Capture the cell that displays the provided text and extract its [X, Y] central coordinate. 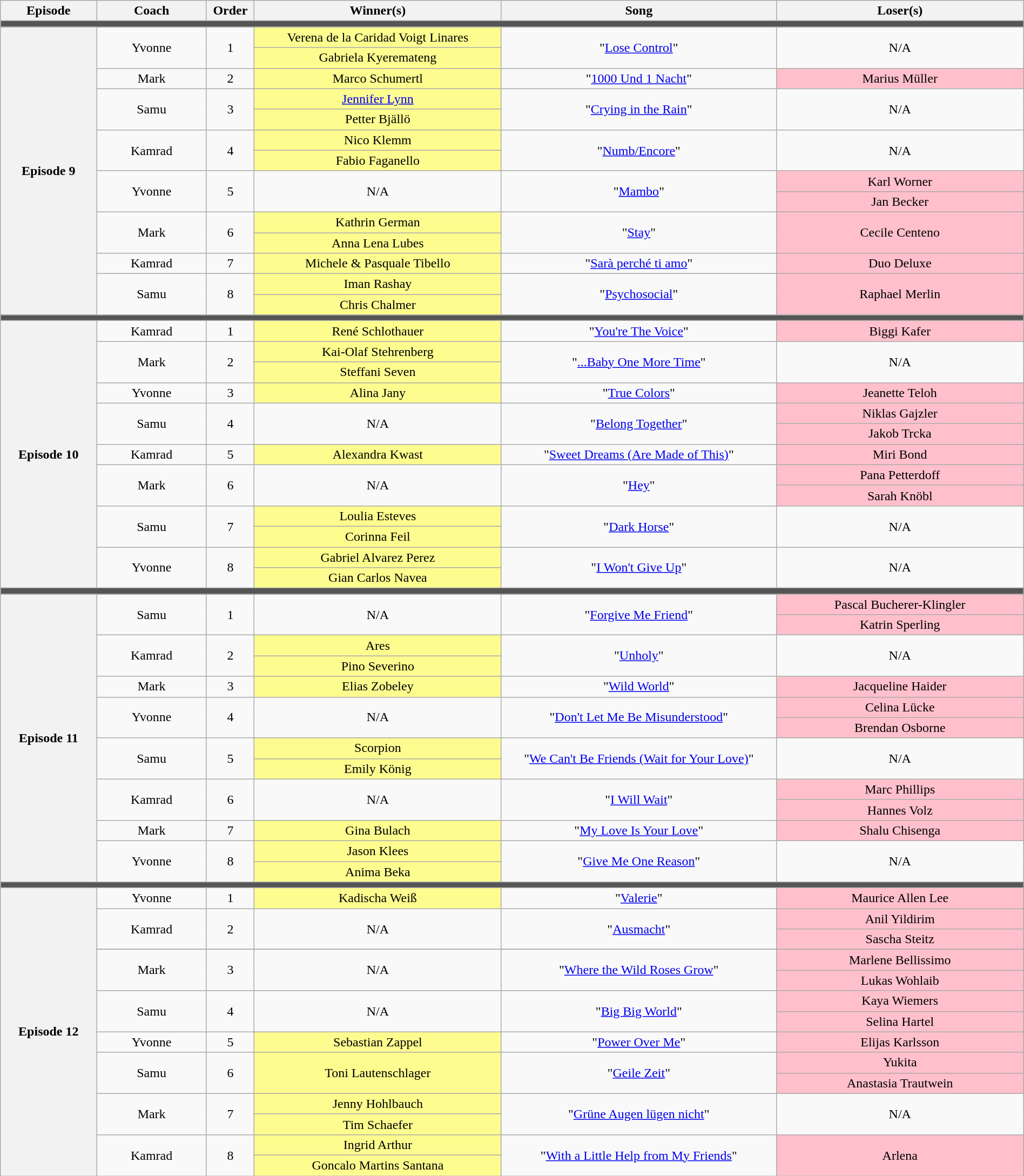
Kathrin German [378, 222]
"I Will Wait" [638, 799]
Kaya Wiemers [900, 1001]
Episode 12 [49, 1032]
Kadischa Weiß [378, 898]
Jennifer Lynn [378, 99]
"Valerie" [638, 898]
"Geile Zeit" [638, 1073]
Song [638, 11]
Alina Jany [378, 393]
"Dark Horse" [638, 526]
Pana Petterdoff [900, 475]
Tim Schaefer [378, 1124]
"True Colors" [638, 393]
"Where the Wild Roses Grow" [638, 970]
Episode 10 [49, 455]
Ingrid Arthur [378, 1145]
"Lose Control" [638, 48]
Iman Rashay [378, 284]
"1000 Und 1 Nacht" [638, 78]
"With a Little Help from My Friends" [638, 1155]
Alexandra Kwast [378, 454]
"Sarà perché ti amo" [638, 264]
Scorpion [378, 748]
Episode 11 [49, 738]
"Crying in the Rain" [638, 109]
Yukita [900, 1063]
"...Baby One More Time" [638, 362]
"Psychosocial" [638, 294]
Corinna Feil [378, 536]
Elias Zobeley [378, 687]
"Power Over Me" [638, 1042]
Winner(s) [378, 11]
Jenny Hohlbauch [378, 1104]
Selina Hartel [900, 1022]
Goncalo Martins Santana [378, 1165]
"Don't Let Me Be Misunderstood" [638, 717]
René Schlothauer [378, 331]
Lukas Wohlaib [900, 980]
Sebastian Zappel [378, 1042]
Jason Klees [378, 851]
Anima Beka [378, 871]
"We Can't Be Friends (Wait for Your Love)" [638, 758]
"I Won't Give Up" [638, 567]
Order [230, 11]
Kai-Olaf Stehrenberg [378, 352]
Marc Phillips [900, 789]
"Big Big World" [638, 1011]
"Ausmacht" [638, 929]
Coach [152, 11]
Duo Deluxe [900, 264]
Emily König [378, 769]
Karl Worner [900, 181]
Loulia Esteves [378, 516]
"Wild World" [638, 687]
"Numb/Encore" [638, 150]
Gina Bulach [378, 830]
"Grüne Augen lügen nicht" [638, 1114]
"My Love Is Your Love" [638, 830]
Fabio Faganello [378, 160]
Katrin Sperling [900, 625]
Arlena [900, 1155]
"You're The Voice" [638, 331]
Anil Yildirim [900, 919]
Brendan Osborne [900, 728]
Jeanette Teloh [900, 393]
Jakob Trcka [900, 434]
Sarah Knöbl [900, 495]
Marlene Bellissimo [900, 960]
Shalu Chisenga [900, 830]
Episode 9 [49, 171]
Marco Schumertl [378, 78]
Anna Lena Lubes [378, 243]
Elijas Karlsson [900, 1042]
Loser(s) [900, 11]
Steffani Seven [378, 372]
Hannes Volz [900, 810]
Jacqueline Haider [900, 687]
Gian Carlos Navea [378, 578]
"Forgive Me Friend" [638, 615]
Gabriela Kyeremateng [378, 58]
Petter Bjällö [378, 119]
"Belong Together" [638, 424]
Jan Becker [900, 201]
"Mambo" [638, 191]
"Stay" [638, 232]
Sascha Steitz [900, 939]
Miri Bond [900, 454]
Cecile Centeno [900, 232]
Maurice Allen Lee [900, 898]
Marius Müller [900, 78]
Toni Lautenschlager [378, 1073]
"Unholy" [638, 656]
Michele & Pasquale Tibello [378, 264]
Chris Chalmer [378, 305]
Biggi Kafer [900, 331]
"Hey" [638, 485]
Nico Klemm [378, 140]
Gabriel Alvarez Perez [378, 557]
Pascal Bucherer-Klingler [900, 604]
"Give Me One Reason" [638, 861]
Ares [378, 646]
Episode [49, 11]
"Sweet Dreams (Are Made of This)" [638, 454]
Verena de la Caridad Voigt Linares [378, 37]
Niklas Gajzler [900, 413]
Pino Severino [378, 666]
Raphael Merlin [900, 294]
Celina Lücke [900, 707]
Anastasia Trautwein [900, 1083]
